Identify which cell holds the provided text, then report its [x, y] central coordinate. 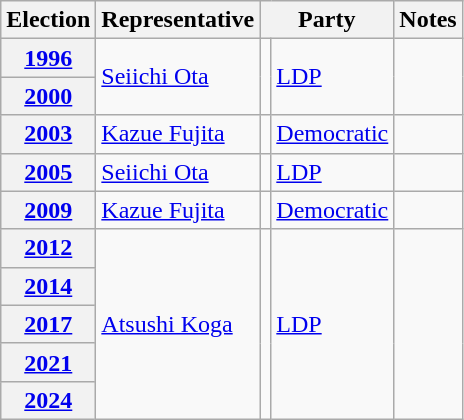
2014 [48, 286]
Representative [178, 20]
1996 [48, 58]
2005 [48, 172]
Atsushi Koga [178, 324]
Election [48, 20]
2000 [48, 96]
Notes [428, 20]
2009 [48, 210]
Party [327, 20]
2012 [48, 248]
2021 [48, 362]
2024 [48, 400]
2017 [48, 324]
2003 [48, 134]
